Search for the cell housing the specified text and yield its (X, Y) center coordinate. 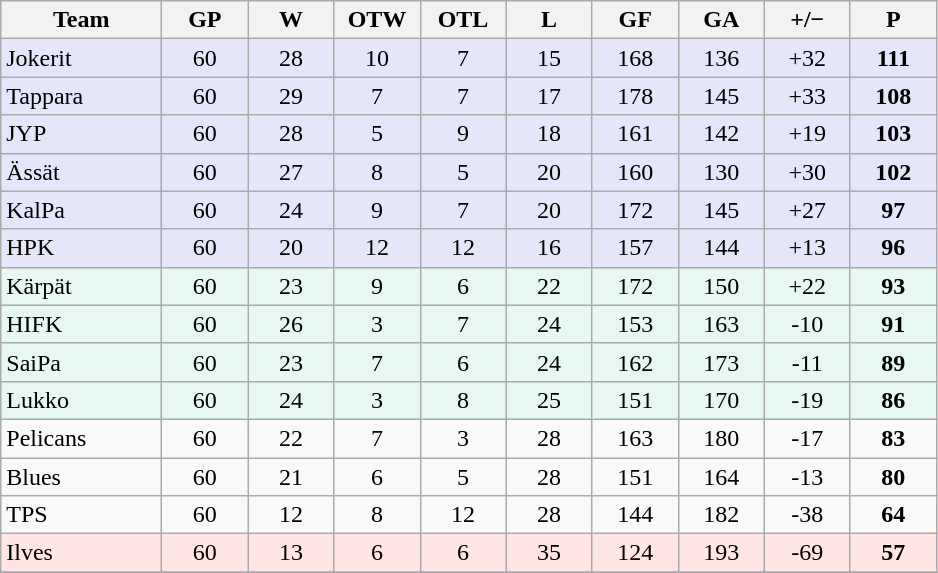
+/− (807, 20)
102 (893, 172)
GP (205, 20)
-17 (807, 438)
HPK (82, 248)
173 (721, 362)
124 (635, 553)
153 (635, 324)
130 (721, 172)
HIFK (82, 324)
103 (893, 134)
160 (635, 172)
Jokerit (82, 58)
-11 (807, 362)
182 (721, 515)
111 (893, 58)
-19 (807, 400)
+32 (807, 58)
-10 (807, 324)
13 (291, 553)
+30 (807, 172)
OTL (463, 20)
Ässät (82, 172)
91 (893, 324)
GF (635, 20)
161 (635, 134)
Tappara (82, 96)
16 (549, 248)
142 (721, 134)
W (291, 20)
97 (893, 210)
+19 (807, 134)
TPS (82, 515)
+33 (807, 96)
Pelicans (82, 438)
OTW (377, 20)
35 (549, 553)
SaiPa (82, 362)
162 (635, 362)
27 (291, 172)
L (549, 20)
93 (893, 286)
+13 (807, 248)
180 (721, 438)
-38 (807, 515)
108 (893, 96)
168 (635, 58)
150 (721, 286)
10 (377, 58)
57 (893, 553)
29 (291, 96)
Blues (82, 477)
178 (635, 96)
64 (893, 515)
GA (721, 20)
15 (549, 58)
83 (893, 438)
157 (635, 248)
KalPa (82, 210)
-13 (807, 477)
80 (893, 477)
Team (82, 20)
164 (721, 477)
136 (721, 58)
+22 (807, 286)
Ilves (82, 553)
86 (893, 400)
Lukko (82, 400)
170 (721, 400)
21 (291, 477)
96 (893, 248)
+27 (807, 210)
89 (893, 362)
17 (549, 96)
P (893, 20)
193 (721, 553)
26 (291, 324)
Kärpät (82, 286)
18 (549, 134)
25 (549, 400)
-69 (807, 553)
JYP (82, 134)
